Detect which cell encompasses the target text, then output its (X, Y) center coordinate. 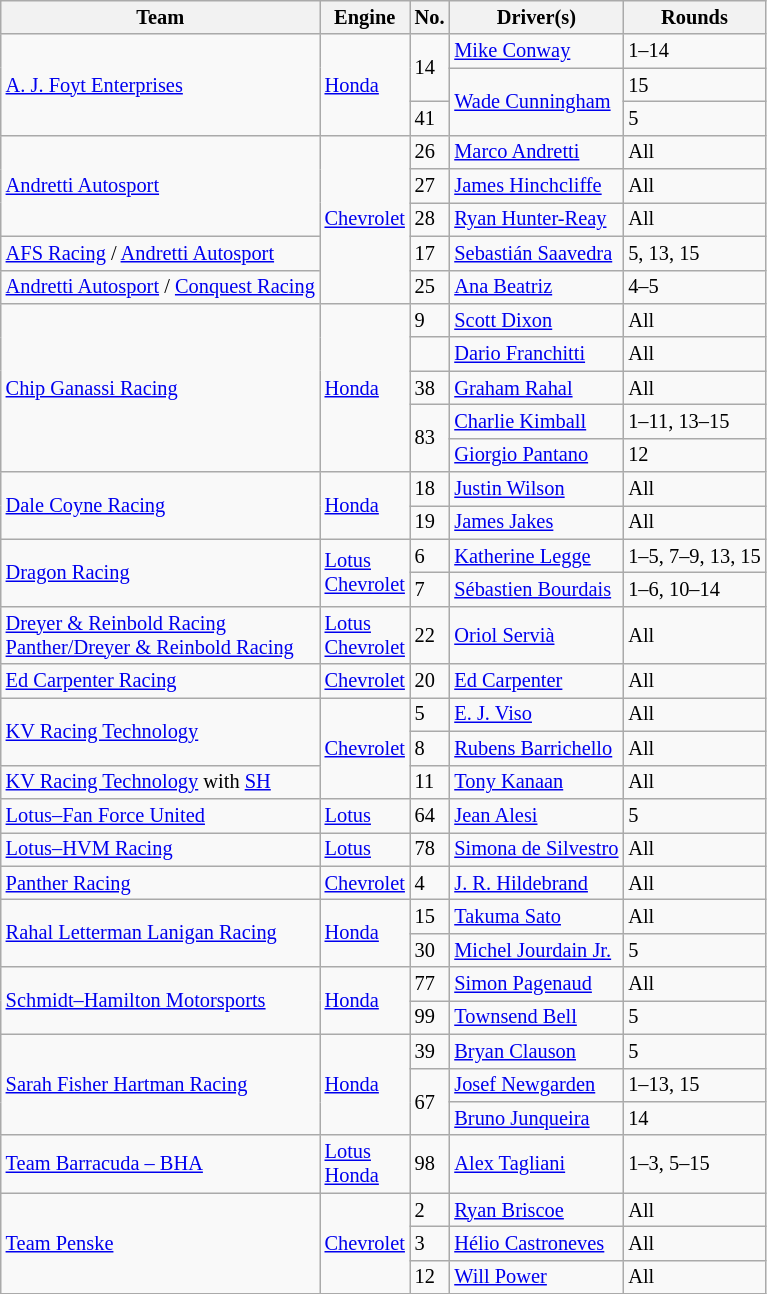
Dragon Racing (160, 572)
James Hinchcliffe (536, 186)
Bruno Junqueira (536, 1118)
Ana Beatriz (536, 287)
39 (430, 1051)
James Jakes (536, 522)
Team Barracuda – BHA (160, 1164)
28 (430, 219)
Wade Cunningham (536, 102)
Giorgio Pantano (536, 455)
1–3, 5–15 (694, 1164)
25 (430, 287)
Team Penske (160, 1244)
30 (430, 950)
Katherine Legge (536, 556)
Hélio Castroneves (536, 1243)
Tony Kanaan (536, 782)
Graham Rahal (536, 388)
27 (430, 186)
Sébastien Bourdais (536, 589)
83 (430, 438)
Takuma Sato (536, 916)
Engine (365, 17)
Simona de Silvestro (536, 849)
KV Racing Technology with SH (160, 782)
77 (430, 984)
Sebastián Saavedra (536, 253)
Chip Ganassi Racing (160, 387)
67 (430, 1102)
9 (430, 320)
Lotus–HVM Racing (160, 849)
Josef Newgarden (536, 1085)
Ryan Hunter-Reay (536, 219)
No. (430, 17)
6 (430, 556)
Team (160, 17)
98 (430, 1164)
78 (430, 849)
1–6, 10–14 (694, 589)
J. R. Hildebrand (536, 883)
4 (430, 883)
99 (430, 1017)
Ed Carpenter (536, 681)
26 (430, 152)
Panther Racing (160, 883)
5, 13, 15 (694, 253)
Townsend Bell (536, 1017)
Charlie Kimball (536, 421)
LotusHonda (365, 1164)
19 (430, 522)
11 (430, 782)
Michel Jourdain Jr. (536, 950)
20 (430, 681)
1–5, 7–9, 13, 15 (694, 556)
8 (430, 748)
22 (430, 635)
Justin Wilson (536, 489)
Rubens Barrichello (536, 748)
Marco Andretti (536, 152)
4–5 (694, 287)
Will Power (536, 1277)
Jean Alesi (536, 815)
Sarah Fisher Hartman Racing (160, 1084)
1–14 (694, 51)
64 (430, 815)
Schmidt–Hamilton Motorsports (160, 1000)
AFS Racing / Andretti Autosport (160, 253)
18 (430, 489)
KV Racing Technology (160, 730)
Mike Conway (536, 51)
Simon Pagenaud (536, 984)
Dreyer & Reinbold RacingPanther/Dreyer & Reinbold Racing (160, 635)
Rahal Letterman Lanigan Racing (160, 932)
Scott Dixon (536, 320)
A. J. Foyt Enterprises (160, 84)
Dario Franchitti (536, 354)
Rounds (694, 17)
1–13, 15 (694, 1085)
3 (430, 1243)
Andretti Autosport (160, 186)
38 (430, 388)
Dale Coyne Racing (160, 506)
Oriol Servià (536, 635)
Ryan Briscoe (536, 1210)
Driver(s) (536, 17)
41 (430, 118)
Andretti Autosport / Conquest Racing (160, 287)
7 (430, 589)
Alex Tagliani (536, 1164)
2 (430, 1210)
E. J. Viso (536, 714)
1–11, 13–15 (694, 421)
17 (430, 253)
Bryan Clauson (536, 1051)
Lotus–Fan Force United (160, 815)
Ed Carpenter Racing (160, 681)
